Capture the cell that displays the provided text and extract its [X, Y] central coordinate. 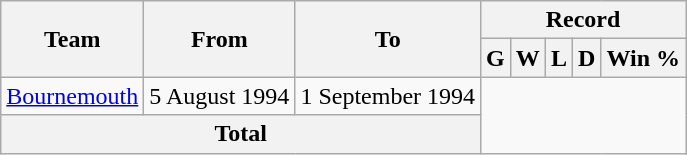
Bournemouth [72, 96]
Total [241, 134]
1 September 1994 [388, 96]
D [586, 58]
W [528, 58]
Record [584, 20]
5 August 1994 [220, 96]
To [388, 39]
From [220, 39]
Win % [644, 58]
Team [72, 39]
G [496, 58]
L [558, 58]
